For the text-containing cell, return its midpoint in (X, Y) coordinate format. 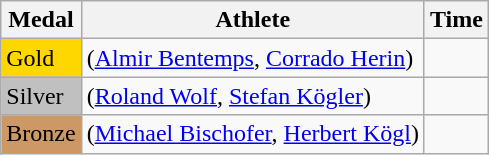
Bronze (41, 134)
Time (456, 20)
Gold (41, 58)
Silver (41, 96)
(Roland Wolf, Stefan Kögler) (252, 96)
(Almir Bentemps, Corrado Herin) (252, 58)
Medal (41, 20)
(Michael Bischofer, Herbert Kögl) (252, 134)
Athlete (252, 20)
